Extract the (X, Y) coordinate from the center of the cell holding the provided text.  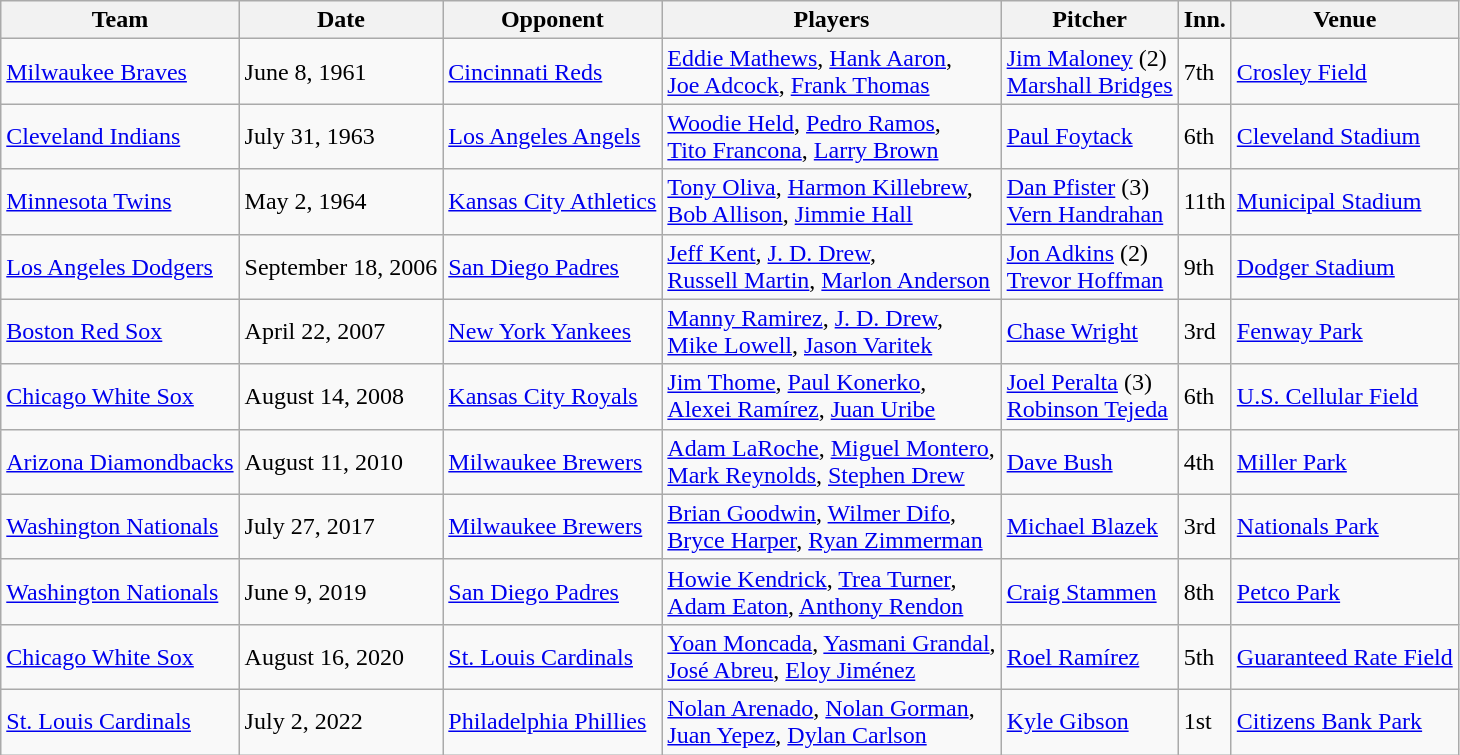
8th (1204, 592)
Opponent (552, 20)
Jim Thome, Paul Konerko,Alexei Ramírez, Juan Uribe (832, 396)
Venue (1344, 20)
July 27, 2017 (341, 526)
September 18, 2006 (341, 266)
June 9, 2019 (341, 592)
July 2, 2022 (341, 722)
Kansas City Royals (552, 396)
June 8, 1961 (341, 72)
11th (1204, 202)
Players (832, 20)
Chase Wright (1090, 332)
Dan Pfister (3)Vern Handrahan (1090, 202)
Cleveland Stadium (1344, 136)
Date (341, 20)
August 16, 2020 (341, 656)
Miller Park (1344, 462)
Crosley Field (1344, 72)
Paul Foytack (1090, 136)
May 2, 1964 (341, 202)
Eddie Mathews, Hank Aaron,Joe Adcock, Frank Thomas (832, 72)
Guaranteed Rate Field (1344, 656)
Tony Oliva, Harmon Killebrew,Bob Allison, Jimmie Hall (832, 202)
Team (120, 20)
Los Angeles Dodgers (120, 266)
Philadelphia Phillies (552, 722)
Jon Adkins (2)Trevor Hoffman (1090, 266)
Yoan Moncada, Yasmani Grandal,José Abreu, Eloy Jiménez (832, 656)
July 31, 1963 (341, 136)
Dave Bush (1090, 462)
Pitcher (1090, 20)
April 22, 2007 (341, 332)
Roel Ramírez (1090, 656)
Boston Red Sox (120, 332)
Kyle Gibson (1090, 722)
August 14, 2008 (341, 396)
Manny Ramirez, J. D. Drew,Mike Lowell, Jason Varitek (832, 332)
Howie Kendrick, Trea Turner,Adam Eaton, Anthony Rendon (832, 592)
Milwaukee Braves (120, 72)
Inn. (1204, 20)
Cleveland Indians (120, 136)
Jim Maloney (2)Marshall Bridges (1090, 72)
Fenway Park (1344, 332)
Dodger Stadium (1344, 266)
7th (1204, 72)
5th (1204, 656)
Petco Park (1344, 592)
U.S. Cellular Field (1344, 396)
4th (1204, 462)
Cincinnati Reds (552, 72)
1st (1204, 722)
Adam LaRoche, Miguel Montero,Mark Reynolds, Stephen Drew (832, 462)
Michael Blazek (1090, 526)
Los Angeles Angels (552, 136)
Craig Stammen (1090, 592)
Arizona Diamondbacks (120, 462)
Joel Peralta (3)Robinson Tejeda (1090, 396)
New York Yankees (552, 332)
Jeff Kent, J. D. Drew,Russell Martin, Marlon Anderson (832, 266)
Kansas City Athletics (552, 202)
August 11, 2010 (341, 462)
Woodie Held, Pedro Ramos,Tito Francona, Larry Brown (832, 136)
Citizens Bank Park (1344, 722)
Nolan Arenado, Nolan Gorman,Juan Yepez, Dylan Carlson (832, 722)
Brian Goodwin, Wilmer Difo,Bryce Harper, Ryan Zimmerman (832, 526)
Minnesota Twins (120, 202)
9th (1204, 266)
Municipal Stadium (1344, 202)
Nationals Park (1344, 526)
